From the cell containing the given text, extract its center point as (x, y) coordinate. 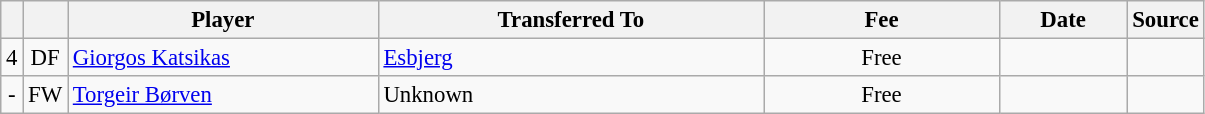
DF (46, 58)
- (12, 95)
Fee (882, 20)
Source (1166, 20)
4 (12, 58)
Giorgos Katsikas (224, 58)
Date (1063, 20)
Unknown (571, 95)
FW (46, 95)
Transferred To (571, 20)
Esbjerg (571, 58)
Torgeir Børven (224, 95)
Player (224, 20)
